Output the [x, y] coordinate of the center of the cell containing the given text.  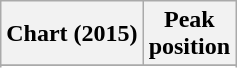
Chart (2015) [72, 34]
Peakposition [189, 34]
